Scan for the cell matching the given text and deliver its [X, Y] coordinate at center. 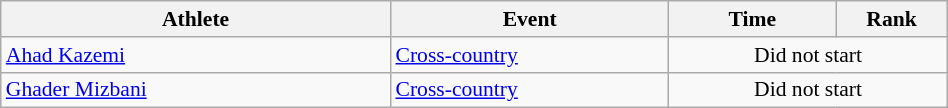
Ahad Kazemi [196, 55]
Event [529, 19]
Time [752, 19]
Athlete [196, 19]
Rank [892, 19]
Ghader Mizbani [196, 90]
